Find where the given text appears and provide that cell's center as (X, Y) coordinate. 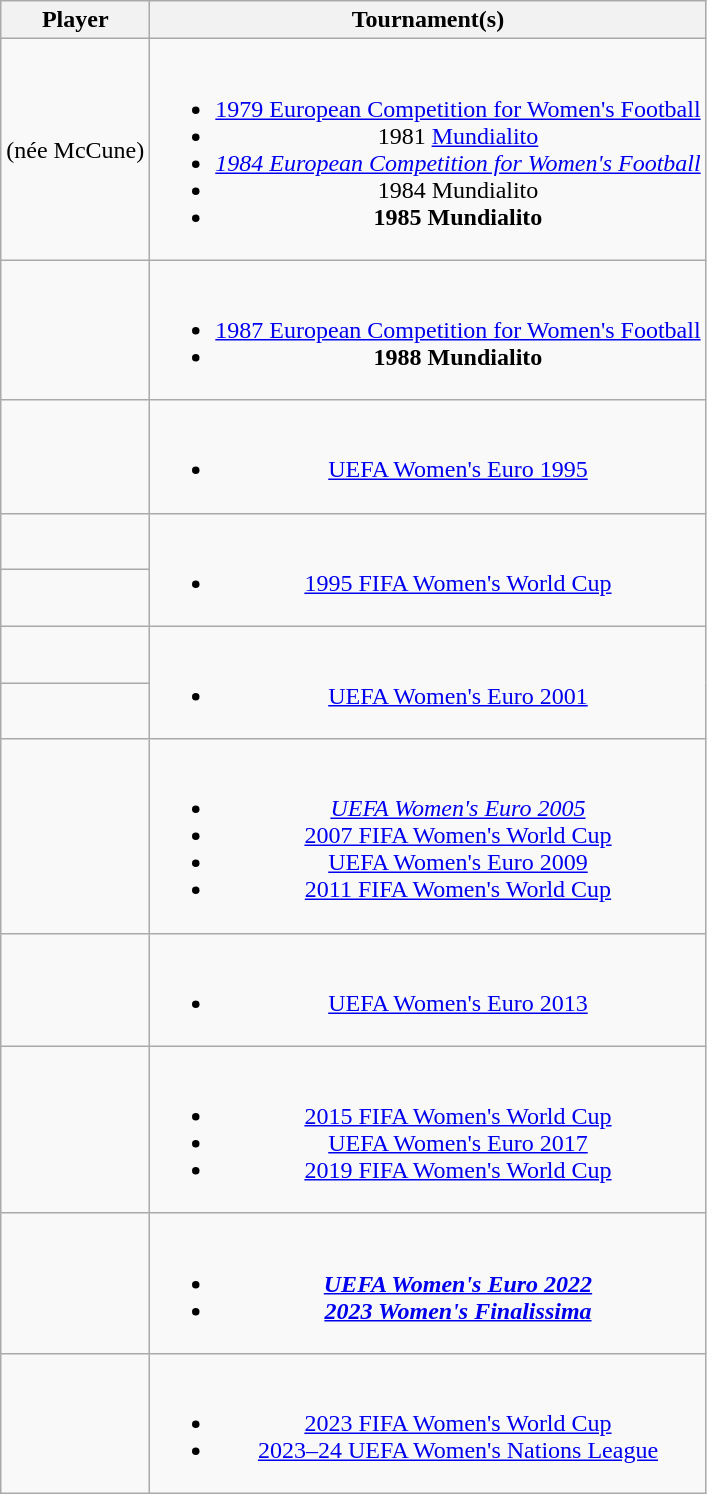
2015 FIFA Women's World CupUEFA Women's Euro 20172019 FIFA Women's World Cup (428, 1130)
Player (76, 20)
2023 FIFA Women's World Cup2023–24 UEFA Women's Nations League (428, 1423)
(née McCune) (76, 150)
UEFA Women's Euro 20222023 Women's Finalissima (428, 1283)
1979 European Competition for Women's Football1981 Mundialito1984 European Competition for Women's Football1984 Mundialito1985 Mundialito (428, 150)
UEFA Women's Euro 2001 (428, 682)
UEFA Women's Euro 2013 (428, 990)
UEFA Women's Euro 1995 (428, 456)
1995 FIFA Women's World Cup (428, 570)
1987 European Competition for Women's Football1988 Mundialito (428, 330)
UEFA Women's Euro 20052007 FIFA Women's World CupUEFA Women's Euro 20092011 FIFA Women's World Cup (428, 836)
Tournament(s) (428, 20)
